Return the (X, Y) coordinate for the center point of the cell that contains the specified text.  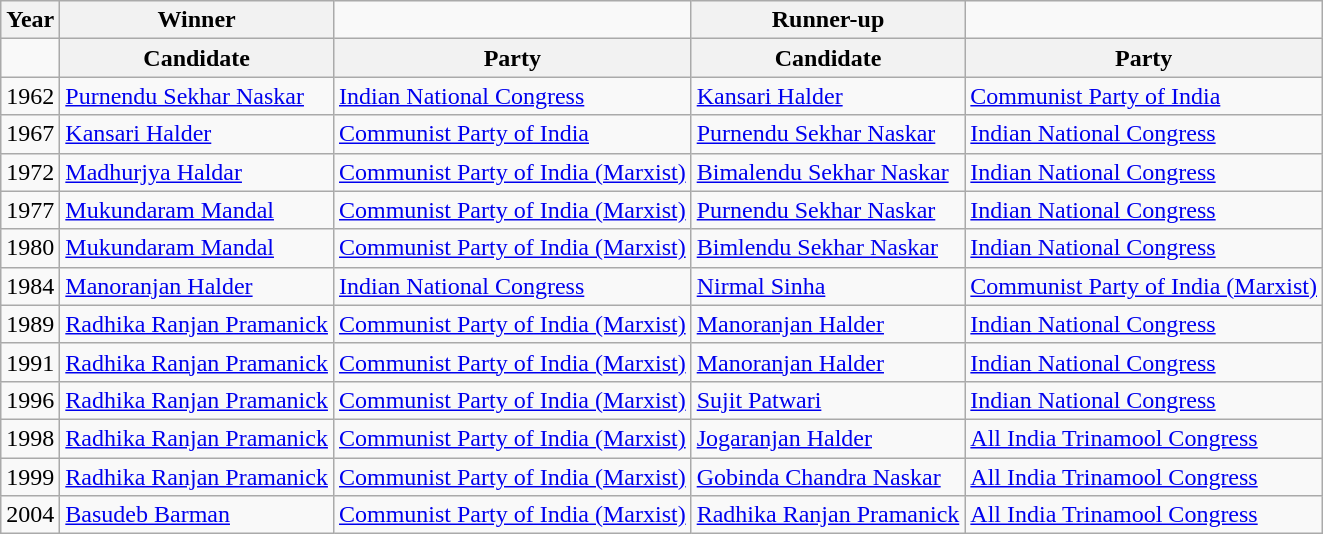
Gobinda Chandra Naskar (828, 477)
Bimlendu Sekhar Naskar (828, 248)
1999 (30, 477)
1996 (30, 400)
1991 (30, 362)
Winner (197, 20)
1977 (30, 210)
Madhurjya Haldar (197, 172)
Jogaranjan Halder (828, 438)
1989 (30, 324)
Sujit Patwari (828, 400)
Bimalendu Sekhar Naskar (828, 172)
1967 (30, 134)
1998 (30, 438)
Basudeb Barman (197, 515)
Runner-up (828, 20)
1980 (30, 248)
Nirmal Sinha (828, 286)
1984 (30, 286)
1972 (30, 172)
1962 (30, 96)
Year (30, 20)
2004 (30, 515)
